Locate the cell with the specified text and output its (x, y) center coordinate. 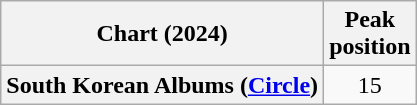
Chart (2024) (162, 34)
15 (370, 85)
South Korean Albums (Circle) (162, 85)
Peakposition (370, 34)
